Extract the [x, y] coordinate from the center of the cell holding the provided text.  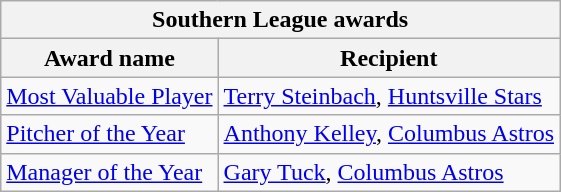
Pitcher of the Year [110, 134]
Recipient [389, 58]
Gary Tuck, Columbus Astros [389, 172]
Manager of the Year [110, 172]
Terry Steinbach, Huntsville Stars [389, 96]
Anthony Kelley, Columbus Astros [389, 134]
Most Valuable Player [110, 96]
Award name [110, 58]
Southern League awards [280, 20]
